Pinpoint the cell where the given text exists, returning its (X, Y) midpoint coordinate. 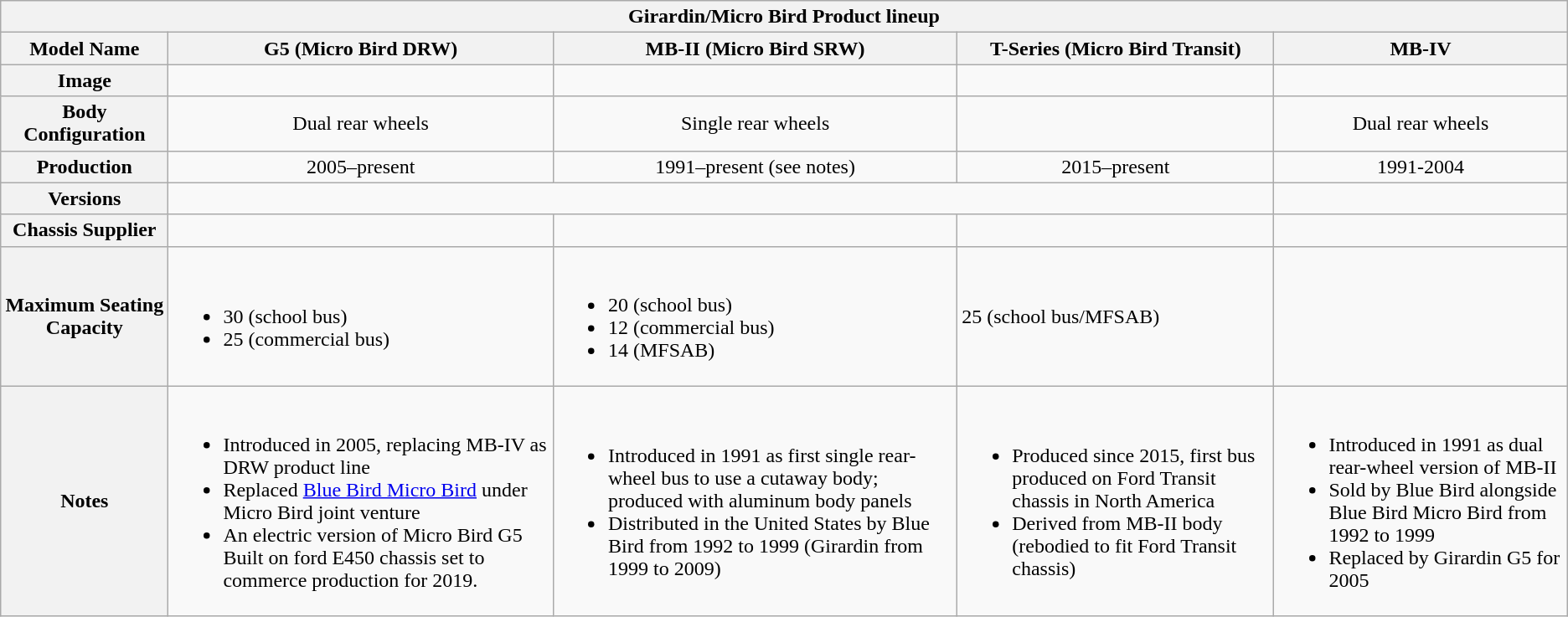
T-Series (Micro Bird Transit) (1116, 49)
20 (school bus)12 (commercial bus)14 (MFSAB) (755, 316)
G5 (Micro Bird DRW) (361, 49)
1991-2004 (1421, 167)
Chassis Supplier (85, 230)
Image (85, 80)
Production (85, 167)
MB-II (Micro Bird SRW) (755, 49)
Produced since 2015, first bus produced on Ford Transit chassis in North AmericaDerived from MB-II body (rebodied to fit Ford Transit chassis) (1116, 501)
Girardin/Micro Bird Product lineup (784, 17)
Notes (85, 501)
25 (school bus/MFSAB) (1116, 316)
MB-IV (1421, 49)
30 (school bus)25 (commercial bus) (361, 316)
2015–present (1116, 167)
Versions (85, 198)
Maximum Seating Capacity (85, 316)
1991–present (see notes) (755, 167)
Body Configuration (85, 124)
Single rear wheels (755, 124)
Model Name (85, 49)
2005–present (361, 167)
